Return the (x, y) coordinate for the center point of the cell that contains the specified text.  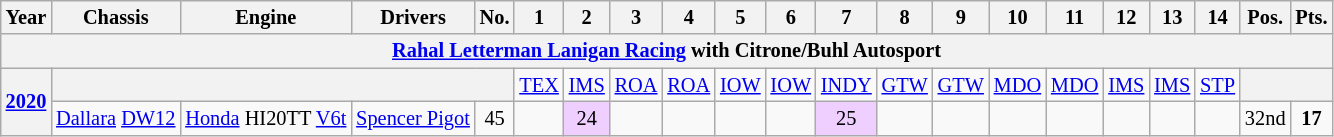
24 (587, 118)
Pts. (1311, 17)
11 (1074, 17)
25 (846, 118)
Year (26, 17)
3 (636, 17)
5 (740, 17)
12 (1126, 17)
Pos. (1265, 17)
Dallara DW12 (116, 118)
17 (1311, 118)
7 (846, 17)
45 (495, 118)
Rahal Letterman Lanigan Racing with Citrone/Buhl Autosport (667, 51)
32nd (1265, 118)
Honda HI20TT V6t (266, 118)
4 (688, 17)
14 (1218, 17)
2020 (26, 102)
No. (495, 17)
Chassis (116, 17)
6 (791, 17)
STP (1218, 85)
10 (1018, 17)
Engine (266, 17)
1 (538, 17)
TEX (538, 85)
Spencer Pigot (412, 118)
Drivers (412, 17)
9 (961, 17)
8 (905, 17)
2 (587, 17)
INDY (846, 85)
13 (1172, 17)
